Scan for the cell matching the given text and deliver its [X, Y] coordinate at center. 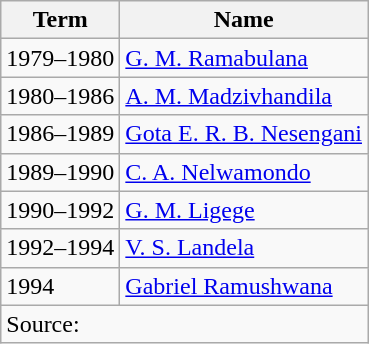
1979–1980 [60, 58]
1992–1994 [60, 248]
1990–1992 [60, 210]
1994 [60, 286]
V. S. Landela [244, 248]
Gabriel Ramushwana [244, 286]
G. M. Ramabulana [244, 58]
Name [244, 20]
Source: [184, 324]
1980–1986 [60, 96]
G. M. Ligege [244, 210]
C. A. Nelwamondo [244, 172]
1986–1989 [60, 134]
1989–1990 [60, 172]
A. M. Madzivhandila [244, 96]
Term [60, 20]
Gota E. R. B. Nesengani [244, 134]
